Return (X, Y) of the center of cell containing provided text 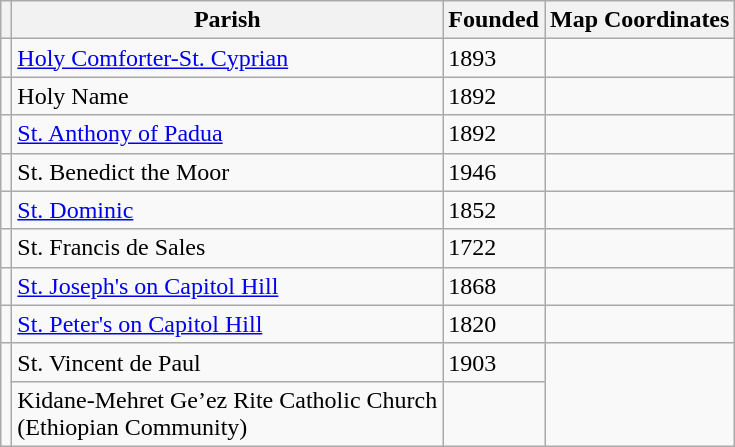
St. Anthony of Padua (228, 134)
1868 (494, 286)
Holy Name (228, 96)
St. Joseph's on Capitol Hill (228, 286)
Parish (228, 20)
St. Francis de Sales (228, 248)
St. Dominic (228, 210)
1903 (494, 362)
St. Peter's on Capitol Hill (228, 324)
St. Vincent de Paul (228, 362)
1893 (494, 58)
1820 (494, 324)
St. Benedict the Moor (228, 172)
Holy Comforter-St. Cyprian (228, 58)
Founded (494, 20)
Map Coordinates (639, 20)
1722 (494, 248)
1852 (494, 210)
1946 (494, 172)
Kidane-Mehret Ge’ez Rite Catholic Church (Ethiopian Community) (228, 414)
